Search for the cell housing the specified text and yield its [x, y] center coordinate. 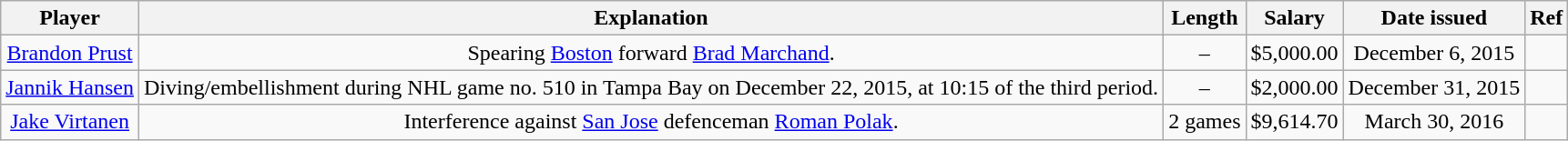
Brandon Prust [70, 53]
December 6, 2015 [1434, 53]
Jannik Hansen [70, 87]
Date issued [1434, 18]
Spearing Boston forward Brad Marchand. [650, 53]
$2,000.00 [1295, 87]
Salary [1295, 18]
Explanation [650, 18]
Ref [1546, 18]
2 games [1205, 122]
Diving/embellishment during NHL game no. 510 in Tampa Bay on December 22, 2015, at 10:15 of the third period. [650, 87]
$9,614.70 [1295, 122]
Player [70, 18]
March 30, 2016 [1434, 122]
December 31, 2015 [1434, 87]
$5,000.00 [1295, 53]
Interference against San Jose defenceman Roman Polak. [650, 122]
Jake Virtanen [70, 122]
Length [1205, 18]
